Output the [X, Y] coordinate of the center of the cell containing the given text.  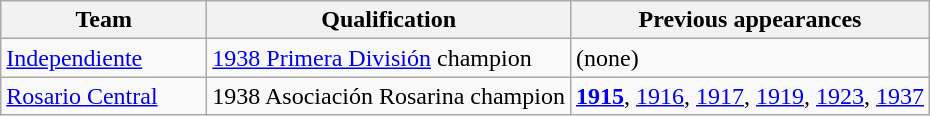
Qualification [389, 20]
1938 Asociación Rosarina champion [389, 96]
Team [104, 20]
1938 Primera División champion [389, 58]
Rosario Central [104, 96]
(none) [750, 58]
Previous appearances [750, 20]
1915, 1916, 1917, 1919, 1923, 1937 [750, 96]
Independiente [104, 58]
